Scan for the cell matching the given text and deliver its [X, Y] coordinate at center. 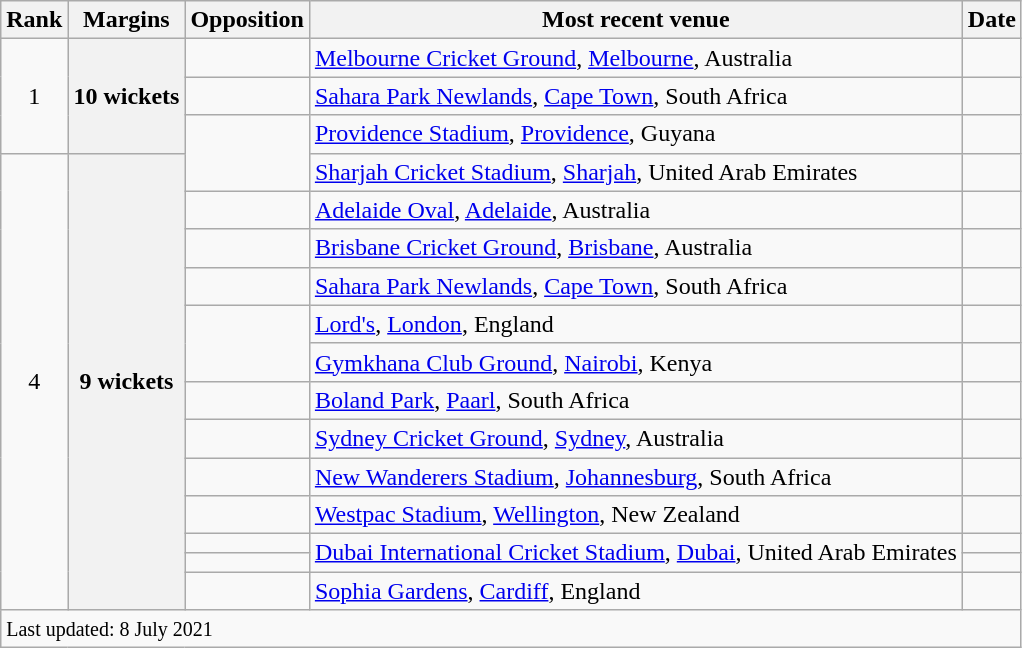
Opposition [247, 20]
4 [34, 382]
Rank [34, 20]
1 [34, 96]
Sharjah Cricket Stadium, Sharjah, United Arab Emirates [636, 172]
Margins [126, 20]
Last updated: 8 July 2021 [512, 629]
Lord's, London, England [636, 324]
Sydney Cricket Ground, Sydney, Australia [636, 438]
Dubai International Cricket Stadium, Dubai, United Arab Emirates [636, 553]
Sophia Gardens, Cardiff, England [636, 591]
9 wickets [126, 382]
Date [992, 20]
Gymkhana Club Ground, Nairobi, Kenya [636, 362]
10 wickets [126, 96]
Melbourne Cricket Ground, Melbourne, Australia [636, 58]
Providence Stadium, Providence, Guyana [636, 134]
Westpac Stadium, Wellington, New Zealand [636, 515]
Boland Park, Paarl, South Africa [636, 400]
Adelaide Oval, Adelaide, Australia [636, 210]
Brisbane Cricket Ground, Brisbane, Australia [636, 248]
New Wanderers Stadium, Johannesburg, South Africa [636, 477]
Most recent venue [636, 20]
